Identify which cell holds the provided text, then report its (X, Y) central coordinate. 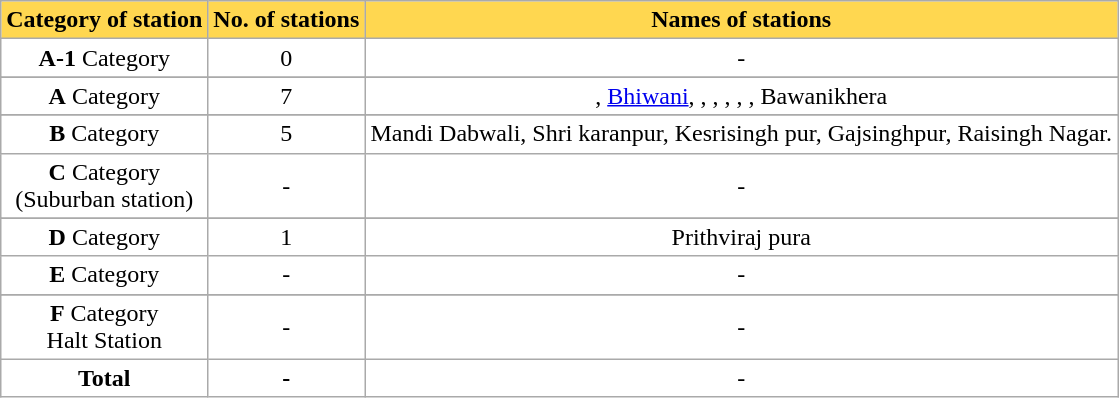
Category of station (104, 20)
C Category(Suburban station) (104, 186)
Names of stations (742, 20)
A Category (104, 96)
No. of stations (286, 20)
Total (104, 378)
E Category (104, 275)
Mandi Dabwali, Shri karanpur, Kesrisingh pur, Gajsinghpur, Raisingh Nagar. (742, 134)
1 (286, 237)
5 (286, 134)
, Bhiwani, , , , , , Bawanikhera (742, 96)
D Category (104, 237)
A-1 Category (104, 58)
F CategoryHalt Station (104, 326)
Prithviraj pura (742, 237)
0 (286, 58)
7 (286, 96)
B Category (104, 134)
